Search for the cell housing the specified text and yield its (x, y) center coordinate. 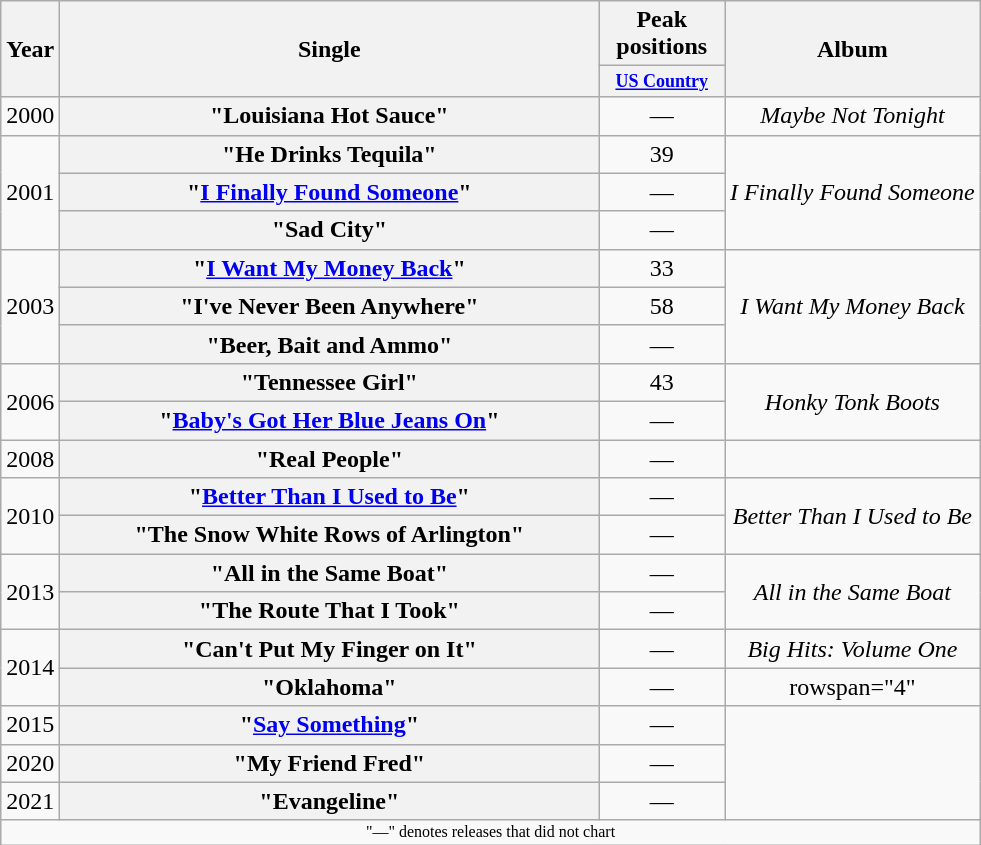
2015 (30, 725)
I Finally Found Someone (853, 192)
2021 (30, 801)
"He Drinks Tequila" (330, 154)
2013 (30, 592)
43 (662, 382)
2001 (30, 192)
"Sad City" (330, 230)
"Oklahoma" (330, 687)
Better Than I Used to Be (853, 516)
"Baby's Got Her Blue Jeans On" (330, 420)
"I Finally Found Someone" (330, 192)
"My Friend Fred" (330, 763)
2006 (30, 401)
2003 (30, 306)
"Real People" (330, 459)
2010 (30, 516)
"Tennessee Girl" (330, 382)
Album (853, 49)
2020 (30, 763)
US Country (662, 82)
"The Route That I Took" (330, 611)
Maybe Not Tonight (853, 116)
2000 (30, 116)
"The Snow White Rows of Arlington" (330, 535)
39 (662, 154)
"Better Than I Used to Be" (330, 497)
"All in the Same Boat" (330, 573)
33 (662, 268)
Honky Tonk Boots (853, 401)
"Say Something" (330, 725)
All in the Same Boat (853, 592)
"I've Never Been Anywhere" (330, 306)
2014 (30, 668)
"Beer, Bait and Ammo" (330, 344)
I Want My Money Back (853, 306)
"Can't Put My Finger on It" (330, 649)
Big Hits: Volume One (853, 649)
"Louisiana Hot Sauce" (330, 116)
"Evangeline" (330, 801)
Peakpositions (662, 34)
"—" denotes releases that did not chart (490, 832)
58 (662, 306)
Single (330, 49)
2008 (30, 459)
"I Want My Money Back" (330, 268)
rowspan="4" (853, 687)
Year (30, 49)
